Provide the [x, y] coordinate of the cell's center where the given text is located.  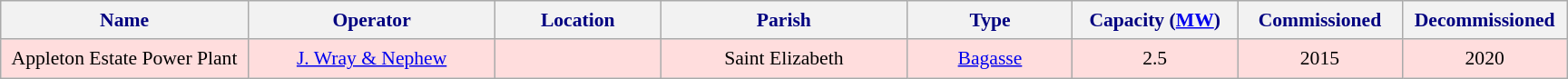
Appleton Estate Power Plant [125, 60]
Decommissioned [1485, 20]
J. Wray & Nephew [372, 60]
Capacity (MW) [1155, 20]
Location [578, 20]
2020 [1485, 60]
Type [990, 20]
2.5 [1155, 60]
Operator [372, 20]
2015 [1320, 60]
Parish [784, 20]
Name [125, 20]
Commissioned [1320, 20]
Saint Elizabeth [784, 60]
Bagasse [990, 60]
